Return (X, Y) of the center of cell containing provided text 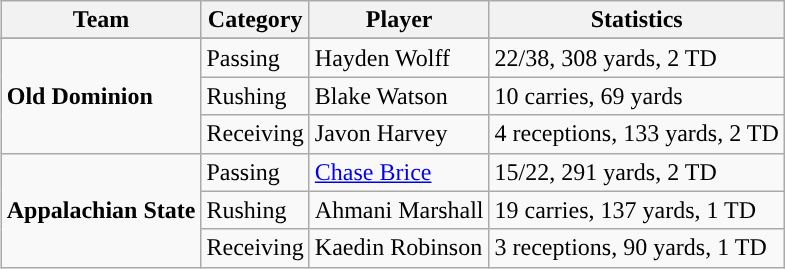
Blake Watson (399, 96)
Team (101, 20)
Ahmani Marshall (399, 210)
22/38, 308 yards, 2 TD (636, 58)
19 carries, 137 yards, 1 TD (636, 210)
Category (255, 20)
4 receptions, 133 yards, 2 TD (636, 134)
Statistics (636, 20)
Javon Harvey (399, 134)
Old Dominion (101, 96)
15/22, 291 yards, 2 TD (636, 172)
3 receptions, 90 yards, 1 TD (636, 248)
Appalachian State (101, 210)
Hayden Wolff (399, 58)
10 carries, 69 yards (636, 96)
Kaedin Robinson (399, 248)
Player (399, 20)
Chase Brice (399, 172)
